Determine the [X, Y] coordinate at the center of the cell enclosing the given text.  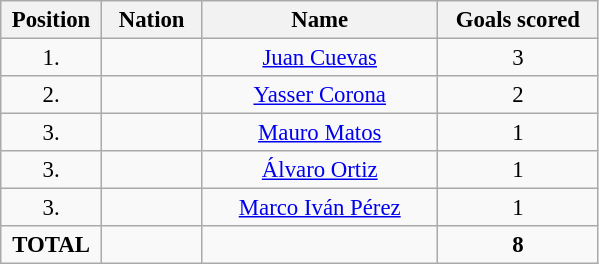
Position [52, 20]
Goals scored [518, 20]
1. [52, 58]
2. [52, 95]
TOTAL [52, 245]
Yasser Corona [320, 95]
Marco Iván Pérez [320, 208]
8 [518, 245]
Mauro Matos [320, 133]
2 [518, 95]
Nation [152, 20]
Álvaro Ortiz [320, 170]
3 [518, 58]
Name [320, 20]
Juan Cuevas [320, 58]
